Output the [X, Y] coordinate of the center of the cell containing the given text.  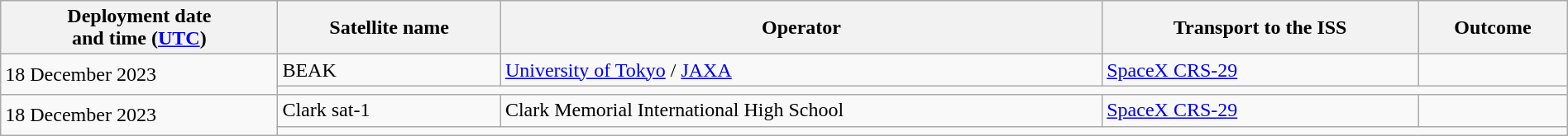
Transport to the ISS [1260, 28]
University of Tokyo / JAXA [801, 70]
Satellite name [389, 28]
Outcome [1494, 28]
Clark Memorial International High School [801, 110]
Operator [801, 28]
BEAK [389, 70]
Deployment dateand time (UTC) [139, 28]
Clark sat-1 [389, 110]
